From the cell containing the given text, extract its center point as [X, Y] coordinate. 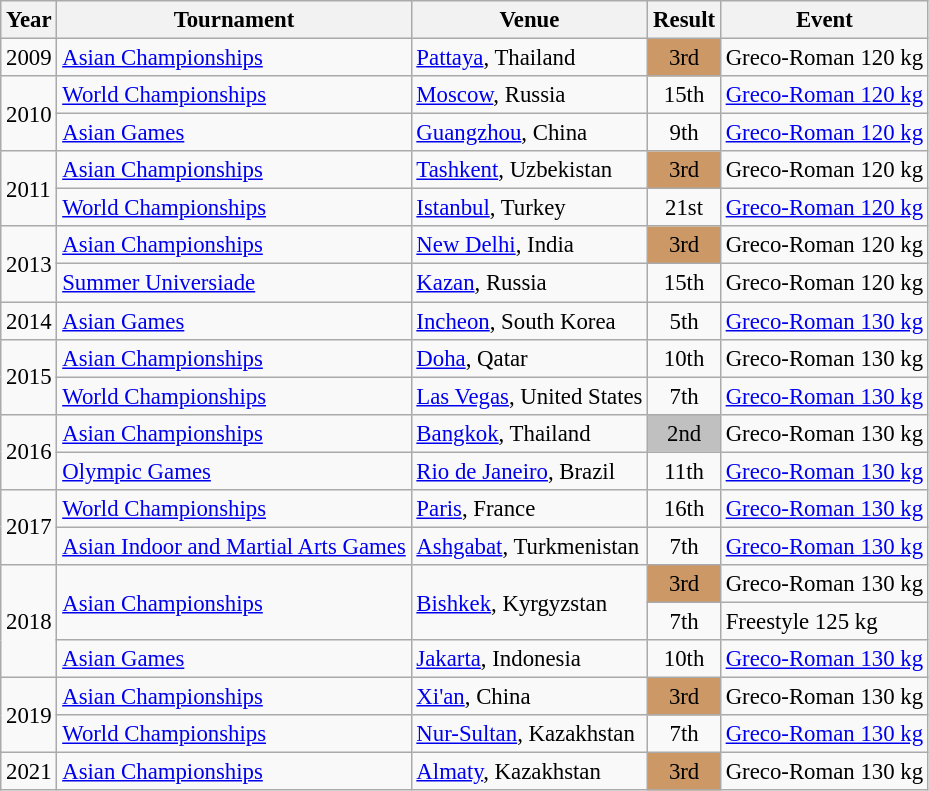
Year [29, 20]
21st [684, 208]
Kazan, Russia [530, 283]
2017 [29, 528]
2009 [29, 58]
Olympic Games [234, 471]
2nd [684, 433]
Event [824, 20]
11th [684, 471]
2016 [29, 452]
Ashgabat, Turkmenistan [530, 546]
Jakarta, Indonesia [530, 659]
Xi'an, China [530, 697]
2019 [29, 716]
2013 [29, 264]
2011 [29, 188]
Tashkent, Uzbekistan [530, 170]
Venue [530, 20]
Summer Universiade [234, 283]
2010 [29, 114]
2015 [29, 376]
Asian Indoor and Martial Arts Games [234, 546]
Paris, France [530, 509]
16th [684, 509]
Result [684, 20]
Istanbul, Turkey [530, 208]
Freestyle 125 kg [824, 621]
Bishkek, Kyrgyzstan [530, 602]
Guangzhou, China [530, 133]
Incheon, South Korea [530, 321]
Pattaya, Thailand [530, 58]
5th [684, 321]
2018 [29, 622]
Tournament [234, 20]
Bangkok, Thailand [530, 433]
Las Vegas, United States [530, 396]
2014 [29, 321]
Nur-Sultan, Kazakhstan [530, 734]
2021 [29, 772]
Almaty, Kazakhstan [530, 772]
9th [684, 133]
Rio de Janeiro, Brazil [530, 471]
Doha, Qatar [530, 358]
New Delhi, India [530, 245]
Moscow, Russia [530, 95]
